Scan for the cell matching the given text and deliver its (x, y) coordinate at center. 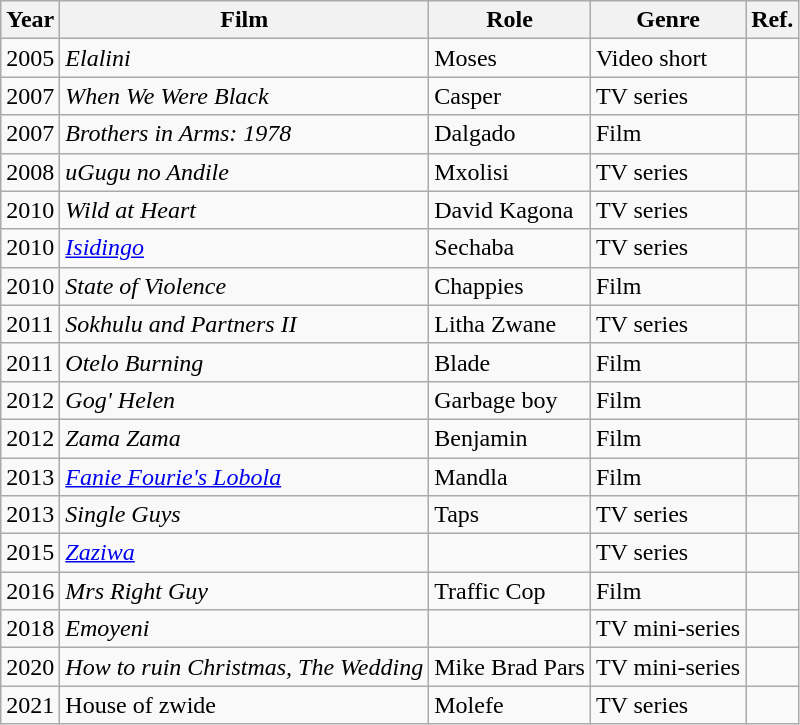
uGugu no Andile (244, 172)
2008 (30, 172)
Gog' Helen (244, 400)
Traffic Cop (510, 591)
Sokhulu and Partners II (244, 324)
State of Violence (244, 286)
Isidingo (244, 248)
Brothers in Arms: 1978 (244, 134)
Video short (668, 58)
Elalini (244, 58)
Ref. (772, 20)
David Kagona (510, 210)
Genre (668, 20)
Wild at Heart (244, 210)
Mrs Right Guy (244, 591)
Litha Zwane (510, 324)
Mxolisi (510, 172)
Benjamin (510, 438)
House of zwide (244, 705)
Taps (510, 515)
2005 (30, 58)
Fanie Fourie's Lobola (244, 477)
Single Guys (244, 515)
2021 (30, 705)
Mandla (510, 477)
Sechaba (510, 248)
Zama Zama (244, 438)
Moses (510, 58)
Molefe (510, 705)
Chappies (510, 286)
Zaziwa (244, 553)
Blade (510, 362)
2016 (30, 591)
Otelo Burning (244, 362)
Emoyeni (244, 629)
How to ruin Christmas, The Wedding (244, 667)
When We Were Black (244, 96)
2018 (30, 629)
Role (510, 20)
Garbage boy (510, 400)
Dalgado (510, 134)
Casper (510, 96)
2015 (30, 553)
Mike Brad Pars (510, 667)
2020 (30, 667)
Year (30, 20)
